Return the (x, y) coordinate for the center point of the cell that contains the specified text.  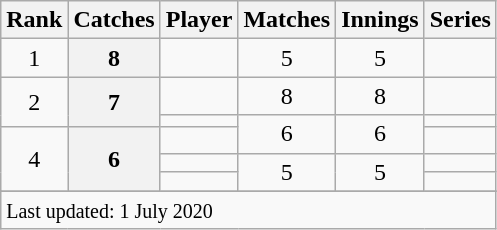
Catches (114, 20)
4 (34, 158)
7 (114, 102)
Last updated: 1 July 2020 (249, 210)
Matches (287, 20)
2 (34, 102)
Rank (34, 20)
Innings (380, 20)
Series (460, 20)
1 (34, 58)
Player (199, 20)
